Return (x, y) of the center of cell containing provided text 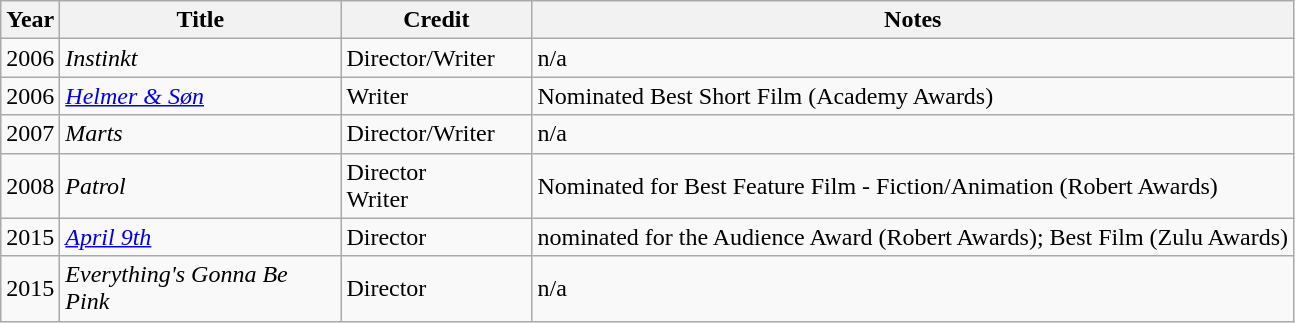
April 9th (200, 237)
Year (30, 20)
Everything's Gonna Be Pink (200, 288)
Nominated Best Short Film (Academy Awards) (913, 96)
Notes (913, 20)
nominated for the Audience Award (Robert Awards); Best Film (Zulu Awards) (913, 237)
Helmer & Søn (200, 96)
Nominated for Best Feature Film - Fiction/Animation (Robert Awards) (913, 186)
DirectorWriter (436, 186)
2007 (30, 134)
Patrol (200, 186)
Credit (436, 20)
Writer (436, 96)
Instinkt (200, 58)
Marts (200, 134)
2008 (30, 186)
Title (200, 20)
